Detect which cell encompasses the target text, then output its [x, y] center coordinate. 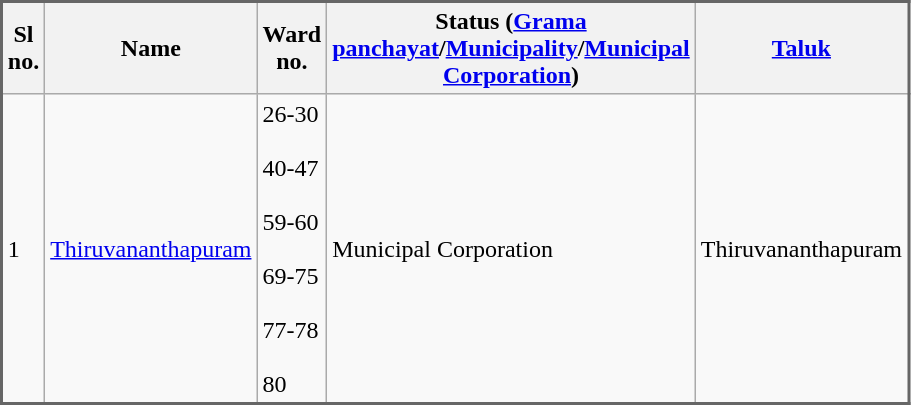
Taluk [802, 48]
Municipal Corporation [511, 248]
Ward no. [292, 48]
26-3040-4759-6069-7577-7880 [292, 248]
Sl no. [24, 48]
1 [24, 248]
Name [151, 48]
Status (Grama panchayat/Municipality/Municipal Corporation) [511, 48]
